Find where the given text appears and provide that cell's center as (x, y) coordinate. 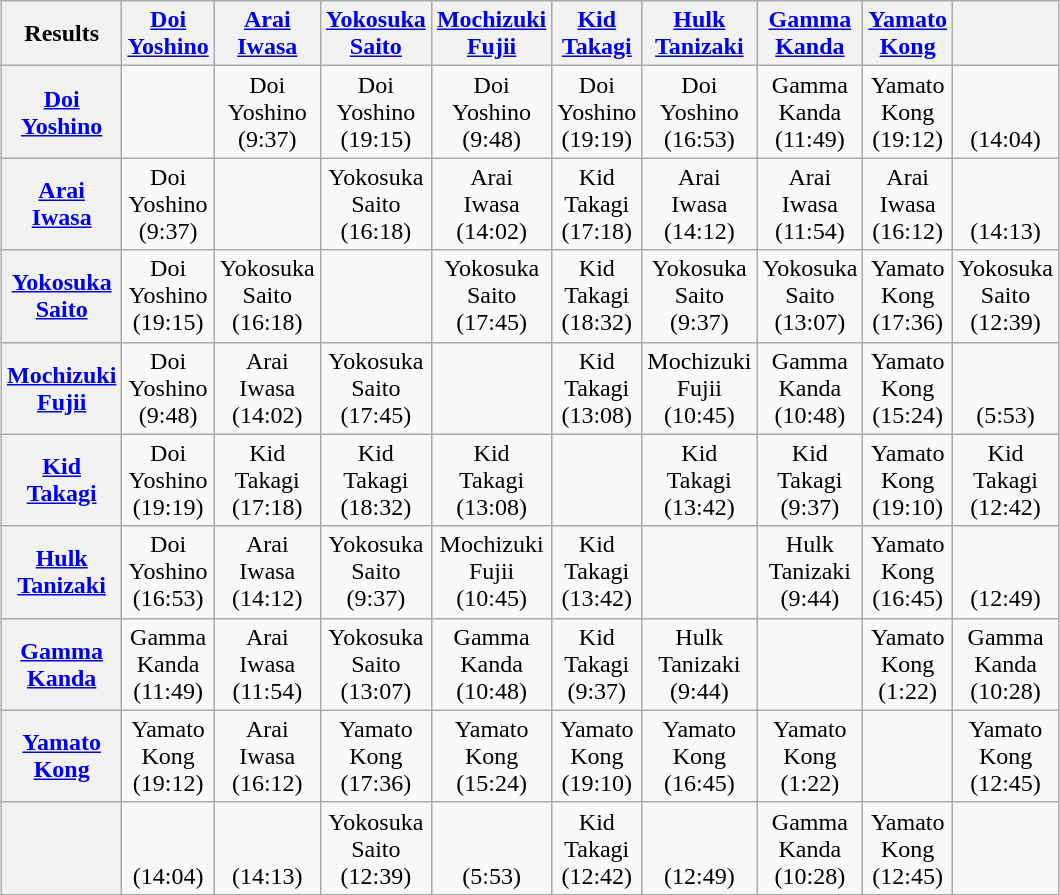
Results (61, 34)
